Extract the [X, Y] coordinate from the center of the cell holding the provided text.  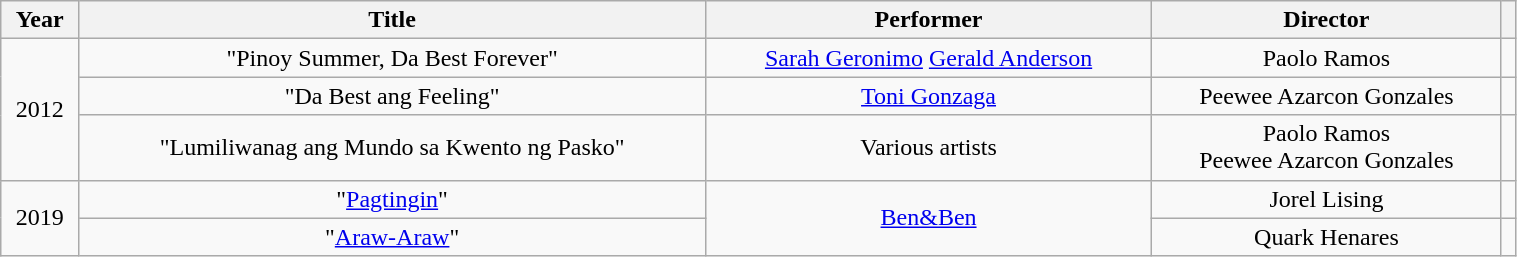
"Pagtingin" [392, 199]
Year [40, 20]
Toni Gonzaga [929, 96]
Paolo Ramos [1326, 58]
2019 [40, 218]
Peewee Azarcon Gonzales [1326, 96]
Sarah Geronimo Gerald Anderson [929, 58]
Performer [929, 20]
Paolo RamosPeewee Azarcon Gonzales [1326, 148]
"Lumiliwanag ang Mundo sa Kwento ng Pasko" [392, 148]
Jorel Lising [1326, 199]
Director [1326, 20]
Ben&Ben [929, 218]
"Da Best ang Feeling" [392, 96]
Quark Henares [1326, 237]
Title [392, 20]
"Pinoy Summer, Da Best Forever" [392, 58]
Various artists [929, 148]
2012 [40, 110]
"Araw-Araw" [392, 237]
